Locate the cell with the specified text and output its [X, Y] center coordinate. 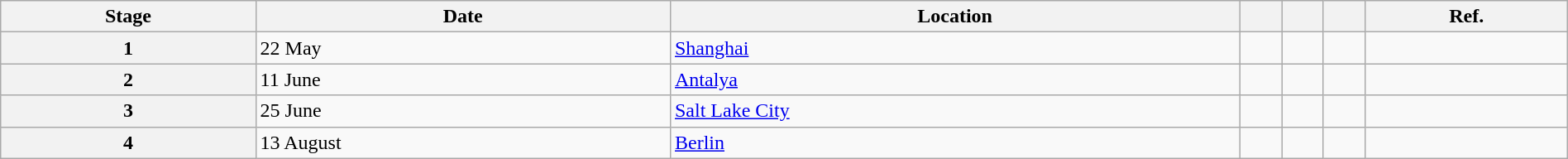
25 June [463, 111]
2 [128, 79]
Berlin [954, 142]
Stage [128, 17]
4 [128, 142]
1 [128, 48]
Salt Lake City [954, 111]
Date [463, 17]
Antalya [954, 79]
11 June [463, 79]
3 [128, 111]
22 May [463, 48]
13 August [463, 142]
Location [954, 17]
Ref. [1466, 17]
Shanghai [954, 48]
